Capture the cell that displays the provided text and extract its (x, y) central coordinate. 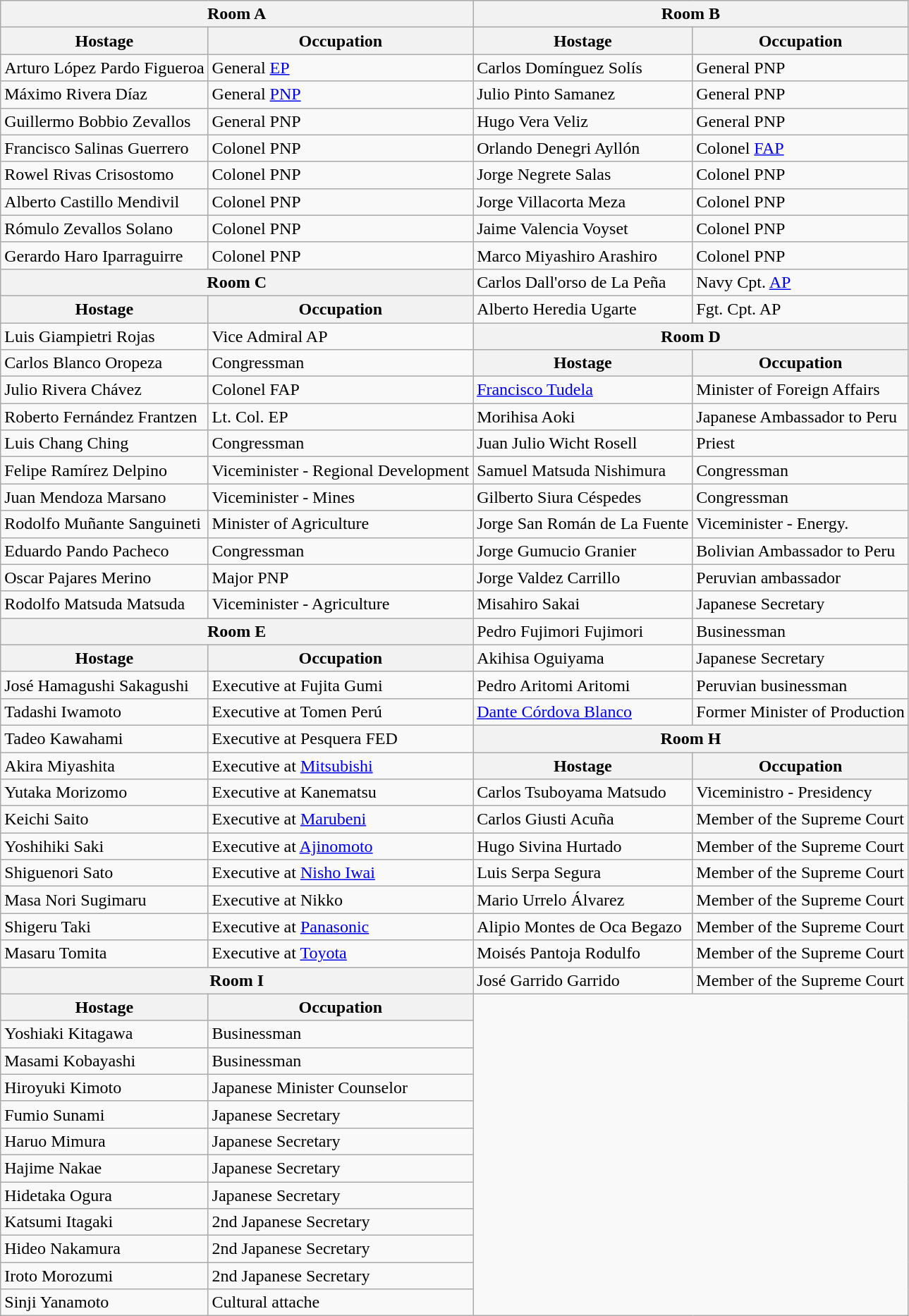
Viceminister - Energy. (800, 524)
Carlos Dall'orso de La Peña (582, 282)
Julio Rivera Chávez (104, 390)
Priest (800, 444)
Tadashi Iwamoto (104, 712)
Máximo Rivera Díaz (104, 95)
Dante Córdova Blanco (582, 712)
Fumio Sunami (104, 1114)
Navy Cpt. AP (800, 282)
Executive at Pesquera FED (341, 738)
Pedro Aritomi Aritomi (582, 685)
Executive at Panasonic (341, 927)
Peruvian ambassador (800, 578)
Room B (691, 14)
Sinji Yanamoto (104, 1303)
Haruo Mimura (104, 1141)
Executive at Kanematsu (341, 793)
Gilberto Siura Céspedes (582, 497)
Hidetaka Ogura (104, 1195)
Hajime Nakae (104, 1168)
Akihisa Oguiyama (582, 658)
Morihisa Aoki (582, 417)
Luis Giampietri Rojas (104, 336)
Mario Urrelo Álvarez (582, 900)
Akira Miyashita (104, 765)
Yoshiaki Kitagawa (104, 1034)
Hugo Vera Veliz (582, 121)
Yutaka Morizomo (104, 793)
Room I (237, 980)
Executive at Mitsubishi (341, 765)
Room E (237, 631)
Executive at Marubeni (341, 820)
Rómulo Zevallos Solano (104, 229)
Shigeru Taki (104, 927)
Julio Pinto Samanez (582, 95)
Marco Miyashiro Arashiro (582, 255)
Francisco Tudela (582, 390)
Misahiro Sakai (582, 604)
Masaru Tomita (104, 954)
Pedro Fujimori Fujimori (582, 631)
General EP (341, 68)
Viceminister - Agriculture (341, 604)
Viceminister - Mines (341, 497)
Guillermo Bobbio Zevallos (104, 121)
Yoshihiki Saki (104, 846)
Executive at Ajinomoto (341, 846)
Vice Admiral AP (341, 336)
Executive at Toyota (341, 954)
Carlos Domínguez Solís (582, 68)
Felipe Ramírez Delpino (104, 470)
Room D (691, 336)
Moisés Pantoja Rodulfo (582, 954)
Shiguenori Sato (104, 873)
Rowel Rivas Crisostomo (104, 175)
Juan Julio Wicht Rosell (582, 444)
Executive at Tomen Perú (341, 712)
Eduardo Pando Pacheco (104, 551)
José Garrido Garrido (582, 980)
Rodolfo Matsuda Matsuda (104, 604)
Carlos Giusti Acuña (582, 820)
Tadeo Kawahami (104, 738)
Masami Kobayashi (104, 1061)
Former Minister of Production (800, 712)
Room C (237, 282)
Jorge Negrete Salas (582, 175)
Alipio Montes de Oca Begazo (582, 927)
Bolivian Ambassador to Peru (800, 551)
Alberto Castillo Mendivil (104, 202)
Hugo Sivina Hurtado (582, 846)
Jorge Gumucio Granier (582, 551)
Jaime Valencia Voyset (582, 229)
Luis Serpa Segura (582, 873)
Alberto Heredia Ugarte (582, 309)
Juan Mendoza Marsano (104, 497)
Orlando Denegri Ayllón (582, 148)
Room H (691, 738)
Katsumi Itagaki (104, 1222)
Gerardo Haro Iparraguirre (104, 255)
Peruvian businessman (800, 685)
Fgt. Cpt. AP (800, 309)
Viceminister - Regional Development (341, 470)
Minister of Agriculture (341, 524)
Room A (237, 14)
Hideo Nakamura (104, 1249)
Jorge Valdez Carrillo (582, 578)
Samuel Matsuda Nishimura (582, 470)
Carlos Tsuboyama Matsudo (582, 793)
Rodolfo Muñante Sanguineti (104, 524)
Japanese Ambassador to Peru (800, 417)
Oscar Pajares Merino (104, 578)
Executive at Fujita Gumi (341, 685)
Minister of Foreign Affairs (800, 390)
Jorge Villacorta Meza (582, 202)
Japanese Minister Counselor (341, 1087)
Major PNP (341, 578)
Francisco Salinas Guerrero (104, 148)
Executive at Nisho Iwai (341, 873)
José Hamagushi Sakagushi (104, 685)
Lt. Col. EP (341, 417)
Keichi Saito (104, 820)
Carlos Blanco Oropeza (104, 363)
Executive at Nikko (341, 900)
Masa Nori Sugimaru (104, 900)
Iroto Morozumi (104, 1276)
Jorge San Román de La Fuente (582, 524)
Luis Chang Ching (104, 444)
Cultural attache (341, 1303)
Arturo López Pardo Figueroa (104, 68)
Viceministro - Presidency (800, 793)
Roberto Fernández Frantzen (104, 417)
Hiroyuki Kimoto (104, 1087)
